Return the (x, y) coordinate for the center point of the cell that contains the specified text.  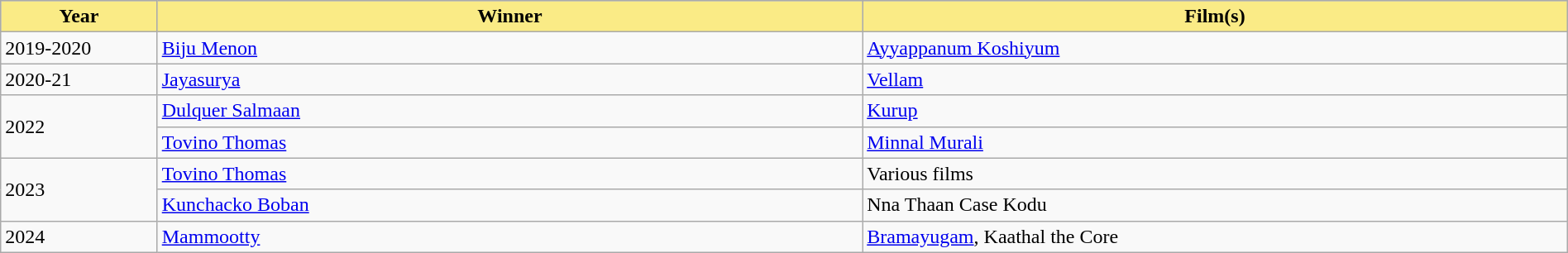
Bramayugam, Kaathal the Core (1216, 236)
Film(s) (1216, 17)
Kurup (1216, 111)
Vellam (1216, 79)
Jayasurya (509, 79)
Year (79, 17)
Nna Thaan Case Kodu (1216, 205)
2024 (79, 236)
2022 (79, 126)
Mammootty (509, 236)
2019-2020 (79, 48)
Dulquer Salmaan (509, 111)
Biju Menon (509, 48)
Winner (509, 17)
Ayyappanum Koshiyum (1216, 48)
Minnal Murali (1216, 142)
Kunchacko Boban (509, 205)
Various films (1216, 174)
2023 (79, 189)
2020-21 (79, 79)
